For the text-containing cell, return its midpoint in (X, Y) coordinate format. 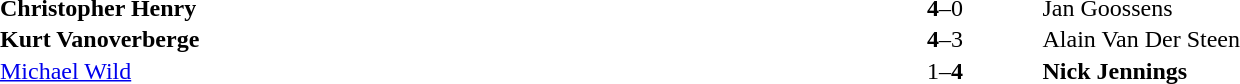
4–3 (944, 39)
